Determine the (x, y) coordinate at the center of the cell enclosing the given text.  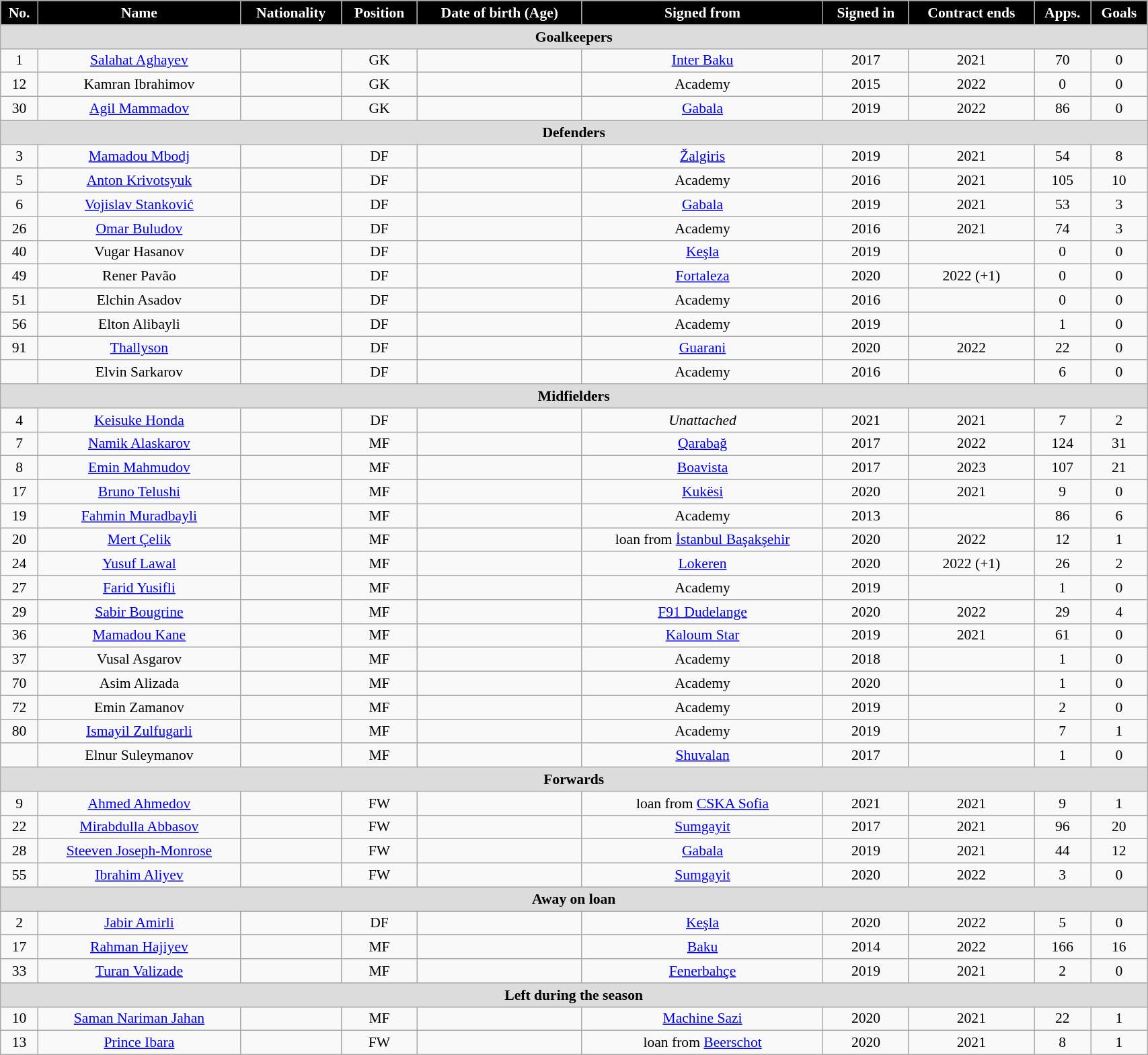
19 (20, 516)
Goals (1119, 13)
51 (20, 301)
Apps. (1063, 13)
Signed in (866, 13)
Forwards (574, 779)
Baku (702, 947)
24 (20, 564)
Machine Sazi (702, 1019)
21 (1119, 468)
Date of birth (Age) (499, 13)
91 (20, 348)
80 (20, 732)
Unattached (702, 420)
Elton Alibayli (139, 324)
2023 (971, 468)
Midfielders (574, 396)
Anton Krivotsyuk (139, 181)
Kamran Ibrahimov (139, 85)
Salahat Aghayev (139, 61)
33 (20, 971)
30 (20, 109)
2013 (866, 516)
Turan Valizade (139, 971)
Vusal Asgarov (139, 660)
166 (1063, 947)
Mert Çelik (139, 540)
Asim Alizada (139, 684)
Defenders (574, 132)
54 (1063, 157)
Rahman Hajiyev (139, 947)
Jabir Amirli (139, 923)
Guarani (702, 348)
Inter Baku (702, 61)
loan from CSKA Sofia (702, 804)
2015 (866, 85)
96 (1063, 827)
Boavista (702, 468)
Žalgiris (702, 157)
Mamadou Kane (139, 635)
Contract ends (971, 13)
61 (1063, 635)
Prince Ibara (139, 1043)
36 (20, 635)
Mirabdulla Abbasov (139, 827)
Away on loan (574, 899)
Mamadou Mbodj (139, 157)
F91 Dudelange (702, 612)
72 (20, 707)
Agil Mammadov (139, 109)
37 (20, 660)
Name (139, 13)
Elvin Sarkarov (139, 373)
Yusuf Lawal (139, 564)
Kukësi (702, 492)
Rener Pavão (139, 276)
Emin Mahmudov (139, 468)
loan from Beerschot (702, 1043)
27 (20, 588)
Signed from (702, 13)
16 (1119, 947)
Bruno Telushi (139, 492)
31 (1119, 444)
Vojislav Stanković (139, 204)
Shuvalan (702, 756)
Thallyson (139, 348)
2018 (866, 660)
Fahmin Muradbayli (139, 516)
44 (1063, 851)
Ahmed Ahmedov (139, 804)
Position (379, 13)
124 (1063, 444)
Left during the season (574, 995)
Kaloum Star (702, 635)
Nationality (291, 13)
Sabir Bougrine (139, 612)
No. (20, 13)
Steeven Joseph-Monrose (139, 851)
105 (1063, 181)
56 (20, 324)
Elnur Suleymanov (139, 756)
2014 (866, 947)
Omar Buludov (139, 229)
53 (1063, 204)
74 (1063, 229)
Saman Nariman Jahan (139, 1019)
Ismayil Zulfugarli (139, 732)
Fenerbahçe (702, 971)
Farid Yusifli (139, 588)
Qarabağ (702, 444)
Namik Alaskarov (139, 444)
107 (1063, 468)
Lokeren (702, 564)
Vugar Hasanov (139, 252)
Elchin Asadov (139, 301)
Ibrahim Aliyev (139, 875)
Emin Zamanov (139, 707)
13 (20, 1043)
loan from İstanbul Başakşehir (702, 540)
40 (20, 252)
55 (20, 875)
Fortaleza (702, 276)
Keisuke Honda (139, 420)
28 (20, 851)
49 (20, 276)
Goalkeepers (574, 37)
